Detect which cell encompasses the target text, then output its (x, y) center coordinate. 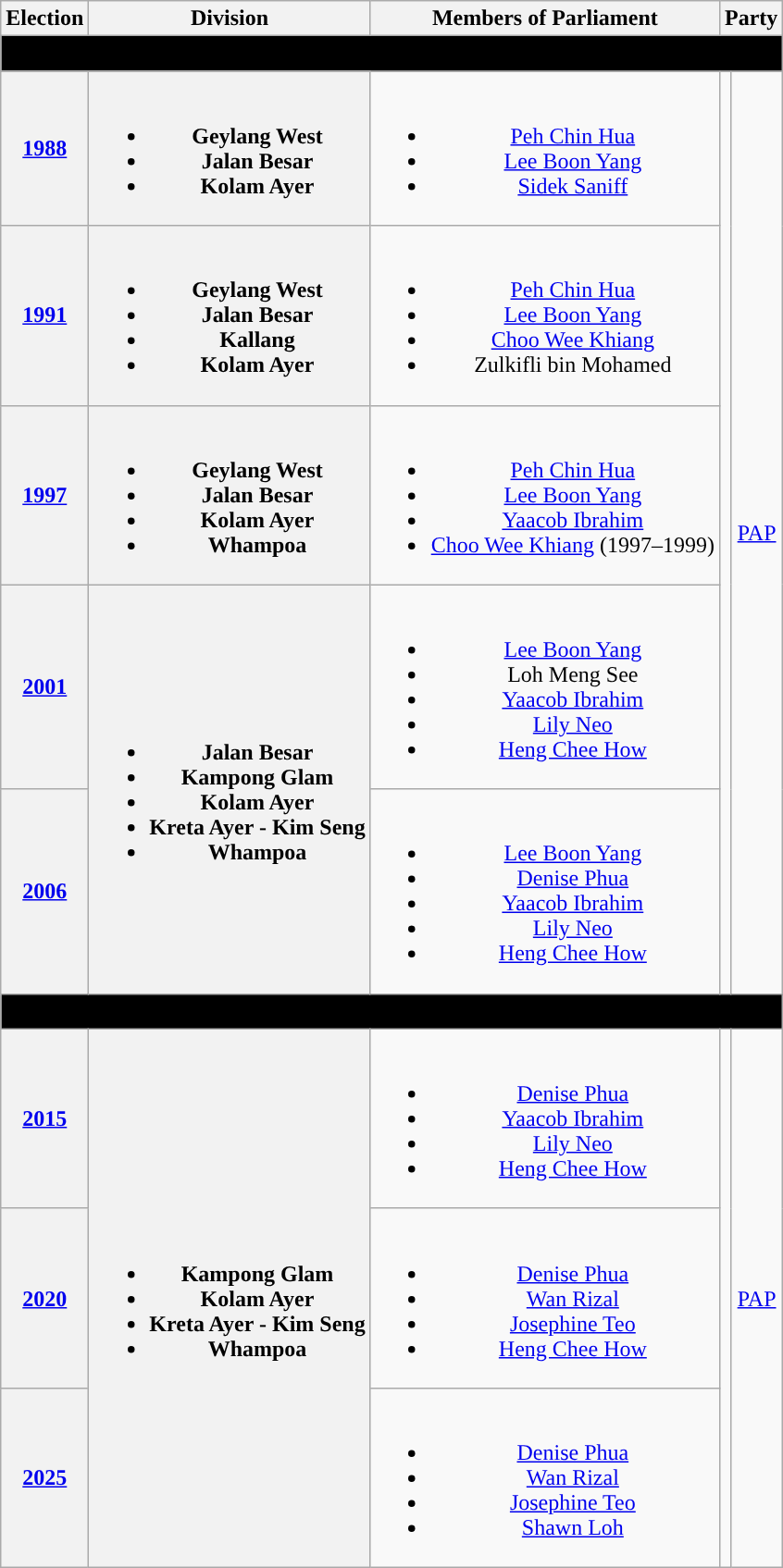
Kampong GlamKolam AyerKreta Ayer - Kim SengWhampoa (230, 1298)
2015 (44, 1118)
1988 (44, 148)
Geylang WestJalan BesarKolam Ayer (230, 148)
Denise PhuaYaacob IbrahimLily NeoHeng Chee How (544, 1118)
Constituency abolished (2011–2015) (392, 1011)
2001 (44, 686)
Election (44, 19)
2006 (44, 892)
Formation (392, 54)
Division (230, 19)
Peh Chin HuaLee Boon YangYaacob IbrahimChoo Wee Khiang (1997–1999) (544, 495)
Peh Chin HuaLee Boon YangChoo Wee KhiangZulkifli bin Mohamed (544, 315)
2025 (44, 1477)
1997 (44, 495)
Members of Parliament (544, 19)
Party (751, 19)
Peh Chin HuaLee Boon YangSidek Saniff (544, 148)
Geylang WestJalan BesarKolam AyerWhampoa (230, 495)
Lee Boon YangDenise PhuaYaacob IbrahimLily NeoHeng Chee How (544, 892)
Lee Boon YangLoh Meng SeeYaacob IbrahimLily NeoHeng Chee How (544, 686)
1991 (44, 315)
2020 (44, 1298)
Jalan BesarKampong GlamKolam AyerKreta Ayer - Kim SengWhampoa (230, 789)
Denise PhuaWan RizalJosephine TeoHeng Chee How (544, 1298)
Denise PhuaWan RizalJosephine TeoShawn Loh (544, 1477)
Geylang WestJalan BesarKallangKolam Ayer (230, 315)
